Output the (x, y) coordinate of the center of the cell containing the given text.  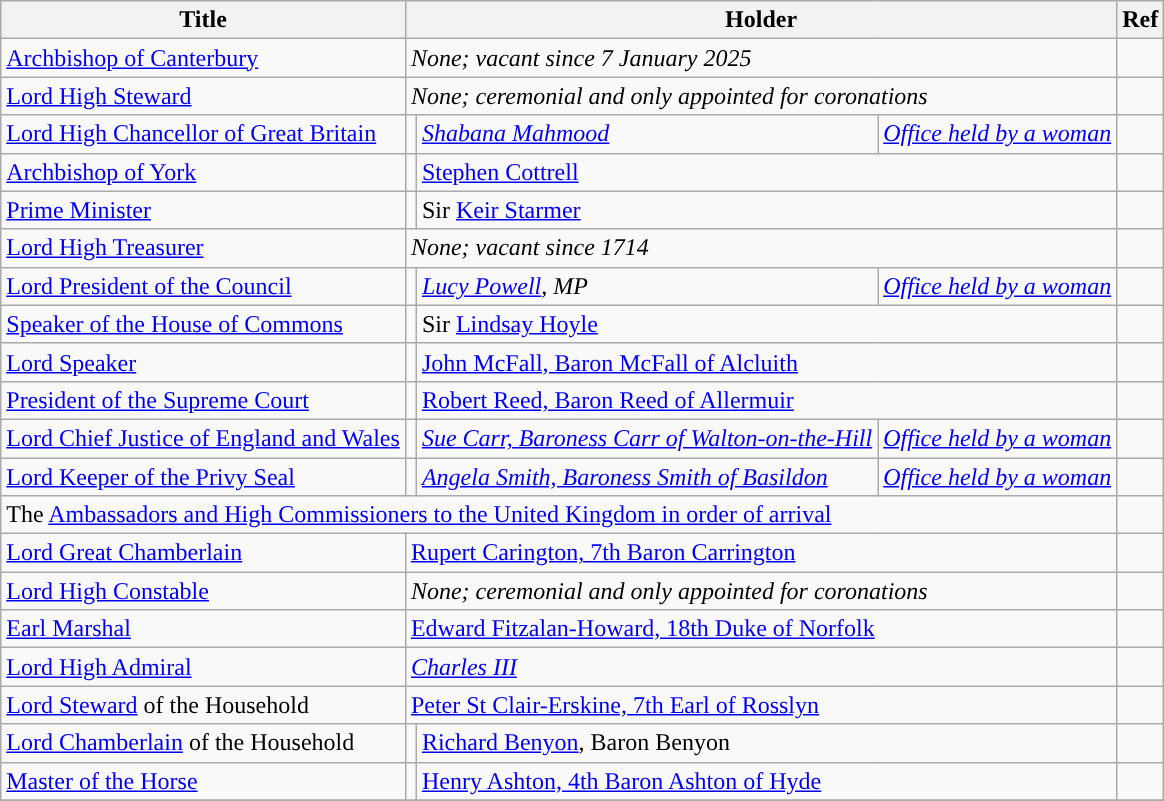
Lord High Treasurer (204, 248)
Speaker of the House of Commons (204, 324)
Edward Fitzalan-Howard, 18th Duke of Norfolk (760, 629)
Lord Chief Justice of England and Wales (204, 438)
Richard Benyon, Baron Benyon (766, 743)
Sue Carr, Baroness Carr of Walton-on-the-Hill (646, 438)
Earl Marshal (204, 629)
Lord President of the Council (204, 286)
Lord High Steward (204, 96)
The Ambassadors and High Commissioners to the United Kingdom in order of arrival (559, 515)
Stephen Cottrell (766, 172)
John McFall, Baron McFall of Alcluith (766, 362)
Lord High Constable (204, 591)
Archbishop of York (204, 172)
Peter St Clair-Erskine, 7th Earl of Rosslyn (760, 705)
Shabana Mahmood (646, 134)
Holder (760, 20)
Lord Chamberlain of the Household (204, 743)
Lord High Chancellor of Great Britain (204, 134)
Henry Ashton, 4th Baron Ashton of Hyde (766, 781)
Sir Keir Starmer (766, 210)
Sir Lindsay Hoyle (766, 324)
Lord Speaker (204, 362)
Angela Smith, Baroness Smith of Basildon (646, 477)
Lucy Powell, MP (646, 286)
Lord High Admiral (204, 667)
None; vacant since 1714 (760, 248)
None; vacant since 7 January 2025 (760, 58)
Archbishop of Canterbury (204, 58)
Prime Minister (204, 210)
Master of the Horse (204, 781)
Lord Keeper of the Privy Seal (204, 477)
Ref (1140, 20)
Lord Steward of the Household (204, 705)
Lord Great Chamberlain (204, 553)
Rupert Carington, 7th Baron Carrington (760, 553)
President of the Supreme Court (204, 400)
Title (204, 20)
Robert Reed, Baron Reed of Allermuir (766, 400)
Charles III (760, 667)
